Return [x, y] of the center of cell containing provided text 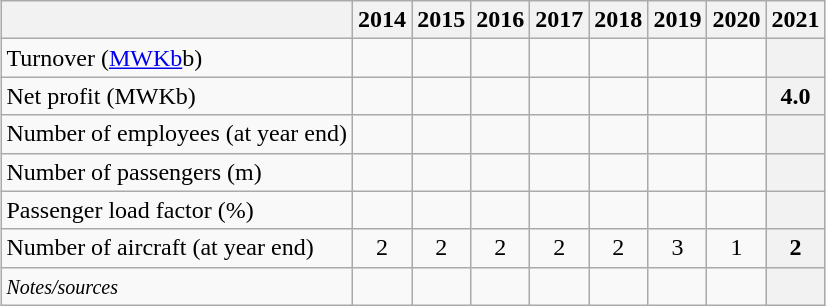
Turnover (MWKbb) [177, 58]
Number of passengers (m) [177, 172]
Notes/sources [177, 286]
2019 [678, 20]
Number of employees (at year end) [177, 134]
Number of aircraft (at year end) [177, 248]
2021 [796, 20]
3 [678, 248]
1 [736, 248]
2015 [442, 20]
2020 [736, 20]
2014 [382, 20]
2018 [618, 20]
2016 [500, 20]
Passenger load factor (%) [177, 210]
2017 [560, 20]
Net profit (MWKb) [177, 96]
4.0 [796, 96]
